Return the [x, y] coordinate for the center point of the cell that contains the specified text.  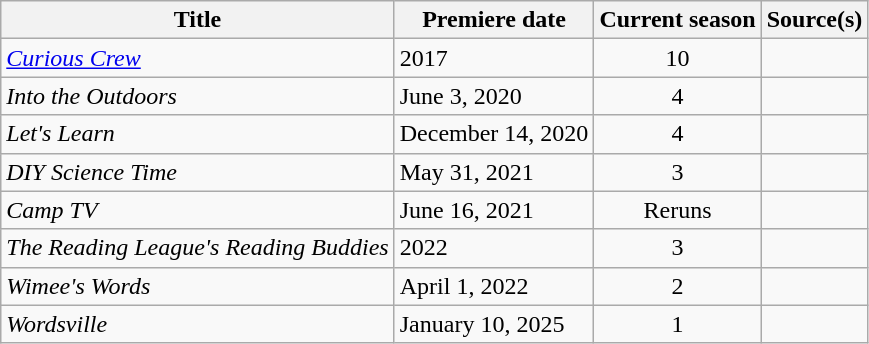
Current season [678, 20]
January 10, 2025 [494, 324]
Wimee's Words [198, 286]
Premiere date [494, 20]
Into the Outdoors [198, 96]
Reruns [678, 210]
Wordsville [198, 324]
December 14, 2020 [494, 134]
The Reading League's Reading Buddies [198, 248]
Title [198, 20]
Source(s) [814, 20]
2 [678, 286]
June 16, 2021 [494, 210]
1 [678, 324]
2022 [494, 248]
June 3, 2020 [494, 96]
April 1, 2022 [494, 286]
Let's Learn [198, 134]
Curious Crew [198, 58]
2017 [494, 58]
May 31, 2021 [494, 172]
Camp TV [198, 210]
10 [678, 58]
DIY Science Time [198, 172]
